Return the (x, y) coordinate for the center point of the cell that contains the specified text.  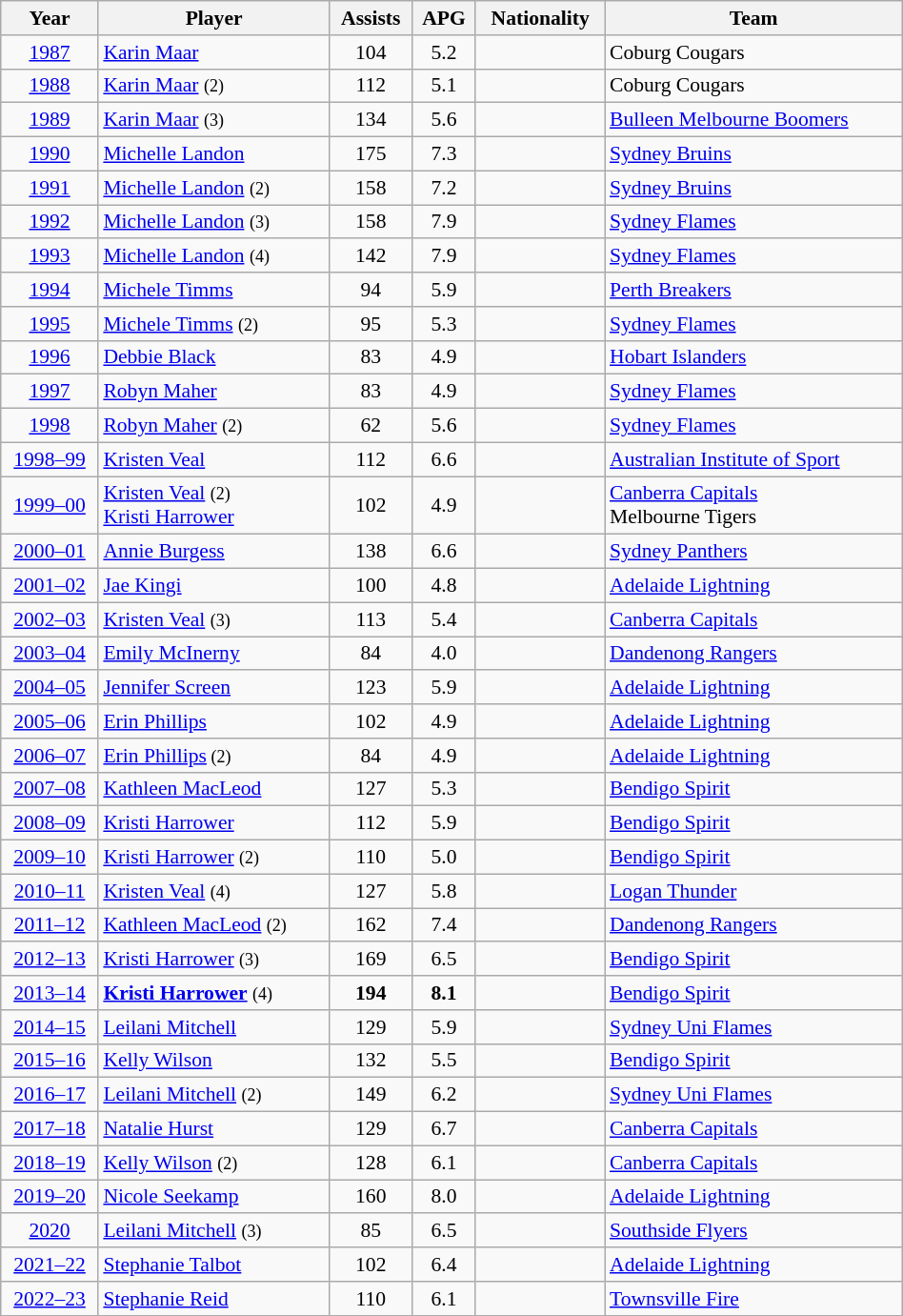
2002–03 (50, 619)
1992 (50, 222)
1990 (50, 154)
175 (371, 154)
Emily McInerny (213, 654)
8.0 (444, 1197)
1993 (50, 256)
Kristi Harrower (3) (213, 960)
2017–18 (50, 1129)
1987 (50, 52)
1994 (50, 290)
2000–01 (50, 552)
Erin Phillips (213, 721)
Karin Maar (2) (213, 86)
85 (371, 1231)
2009–10 (50, 858)
138 (371, 552)
1991 (50, 188)
142 (371, 256)
Logan Thunder (753, 891)
123 (371, 688)
Australian Institute of Sport (753, 459)
Townsville Fire (753, 1299)
Jennifer Screen (213, 688)
128 (371, 1163)
Kelly Wilson (2) (213, 1163)
Bulleen Melbourne Boomers (753, 120)
Leilani Mitchell (2) (213, 1095)
2004–05 (50, 688)
Debbie Black (213, 357)
2003–04 (50, 654)
Player (213, 18)
2006–07 (50, 756)
2016–17 (50, 1095)
Kathleen MacLeod (2) (213, 925)
5.2 (444, 52)
149 (371, 1095)
2015–16 (50, 1061)
Michelle Landon (4) (213, 256)
94 (371, 290)
2011–12 (50, 925)
2005–06 (50, 721)
5.8 (444, 891)
2010–11 (50, 891)
132 (371, 1061)
1996 (50, 357)
Kristen Veal (4) (213, 891)
Team (753, 18)
6.2 (444, 1095)
4.8 (444, 586)
Erin Phillips (2) (213, 756)
Perth Breakers (753, 290)
Michelle Landon (3) (213, 222)
Robyn Maher (2) (213, 426)
Kristi Harrower (4) (213, 993)
7.4 (444, 925)
2014–15 (50, 1027)
162 (371, 925)
1988 (50, 86)
5.1 (444, 86)
Karin Maar (3) (213, 120)
Canberra Capitals Melbourne Tigers (753, 505)
95 (371, 324)
Michele Timms (213, 290)
7.2 (444, 188)
Stephanie Reid (213, 1299)
Kelly Wilson (213, 1061)
2013–14 (50, 993)
1998–99 (50, 459)
Southside Flyers (753, 1231)
194 (371, 993)
169 (371, 960)
2012–13 (50, 960)
Michele Timms (2) (213, 324)
5.4 (444, 619)
Michelle Landon (213, 154)
4.0 (444, 654)
Kristen Veal (2) Kristi Harrower (213, 505)
Leilani Mitchell (213, 1027)
7.3 (444, 154)
5.5 (444, 1061)
6.7 (444, 1129)
1999–00 (50, 505)
Jae Kingi (213, 586)
Leilani Mitchell (3) (213, 1231)
2019–20 (50, 1197)
1998 (50, 426)
Nationality (540, 18)
2022–23 (50, 1299)
Karin Maar (213, 52)
1997 (50, 392)
8.1 (444, 993)
Annie Burgess (213, 552)
Kathleen MacLeod (213, 789)
100 (371, 586)
160 (371, 1197)
5.0 (444, 858)
2020 (50, 1231)
113 (371, 619)
134 (371, 120)
Hobart Islanders (753, 357)
Kristen Veal (3) (213, 619)
2018–19 (50, 1163)
APG (444, 18)
Sydney Panthers (753, 552)
2001–02 (50, 586)
1995 (50, 324)
Year (50, 18)
62 (371, 426)
Stephanie Talbot (213, 1265)
6.4 (444, 1265)
Natalie Hurst (213, 1129)
104 (371, 52)
Kristi Harrower (213, 823)
Assists (371, 18)
2007–08 (50, 789)
Kristi Harrower (2) (213, 858)
Kristen Veal (213, 459)
Nicole Seekamp (213, 1197)
1989 (50, 120)
2008–09 (50, 823)
Robyn Maher (213, 392)
Michelle Landon (2) (213, 188)
2021–22 (50, 1265)
